From the cell containing the given text, extract its center point as [x, y] coordinate. 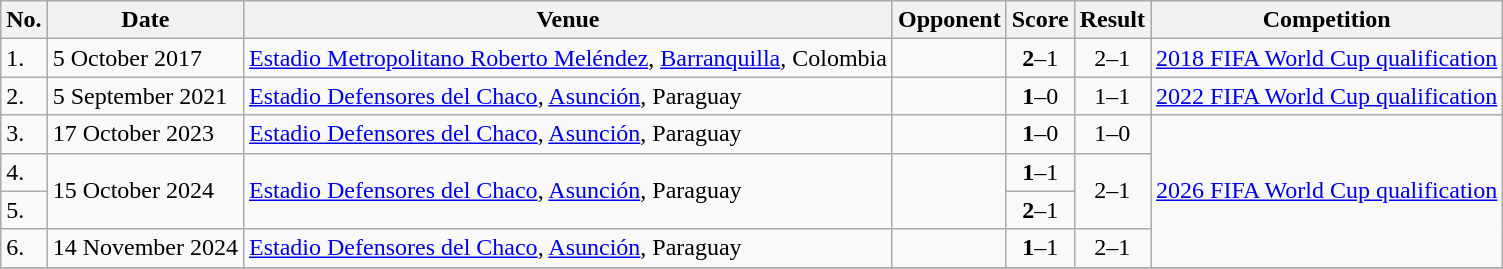
4. [24, 172]
Result [1112, 20]
1. [24, 58]
2022 FIFA World Cup qualification [1327, 96]
15 October 2024 [145, 191]
3. [24, 134]
Venue [568, 20]
2. [24, 96]
5 September 2021 [145, 96]
5 October 2017 [145, 58]
5. [24, 210]
2018 FIFA World Cup qualification [1327, 58]
Estadio Metropolitano Roberto Meléndez, Barranquilla, Colombia [568, 58]
Opponent [949, 20]
Competition [1327, 20]
Score [1040, 20]
Date [145, 20]
6. [24, 248]
14 November 2024 [145, 248]
No. [24, 20]
17 October 2023 [145, 134]
2026 FIFA World Cup qualification [1327, 191]
